Detect which cell encompasses the target text, then output its (x, y) center coordinate. 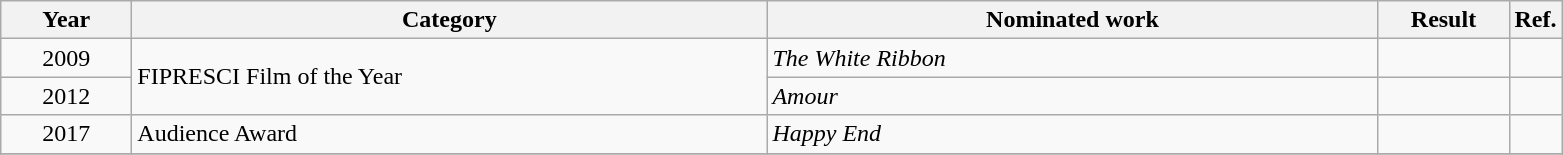
Category (450, 20)
2009 (66, 58)
Happy End (1072, 134)
Result (1444, 20)
FIPRESCI Film of the Year (450, 77)
Nominated work (1072, 20)
Audience Award (450, 134)
Year (66, 20)
2012 (66, 96)
2017 (66, 134)
Amour (1072, 96)
The White Ribbon (1072, 58)
Ref. (1536, 20)
